Extract the (X, Y) coordinate from the center of the cell holding the provided text.  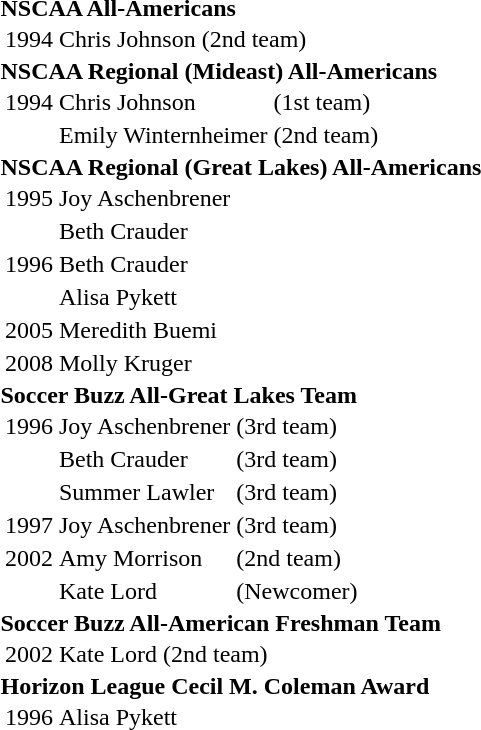
Emily Winternheimer (164, 135)
Amy Morrison (145, 559)
1995 (30, 199)
2005 (30, 331)
Meredith Buemi (145, 331)
2008 (30, 363)
1997 (30, 525)
Alisa Pykett (145, 297)
Molly Kruger (145, 363)
(Newcomer) (297, 591)
Summer Lawler (145, 493)
(1st team) (326, 103)
